Return the (x, y) coordinate for the center point of the cell that contains the specified text.  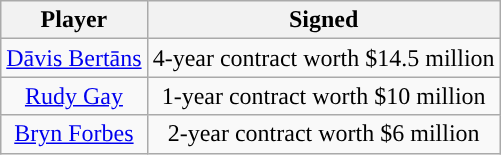
1-year contract worth $10 million (324, 96)
4-year contract worth $14.5 million (324, 58)
Dāvis Bertāns (74, 58)
Rudy Gay (74, 96)
2-year contract worth $6 million (324, 134)
Signed (324, 20)
Player (74, 20)
Bryn Forbes (74, 134)
